Capture the cell that displays the provided text and extract its (x, y) central coordinate. 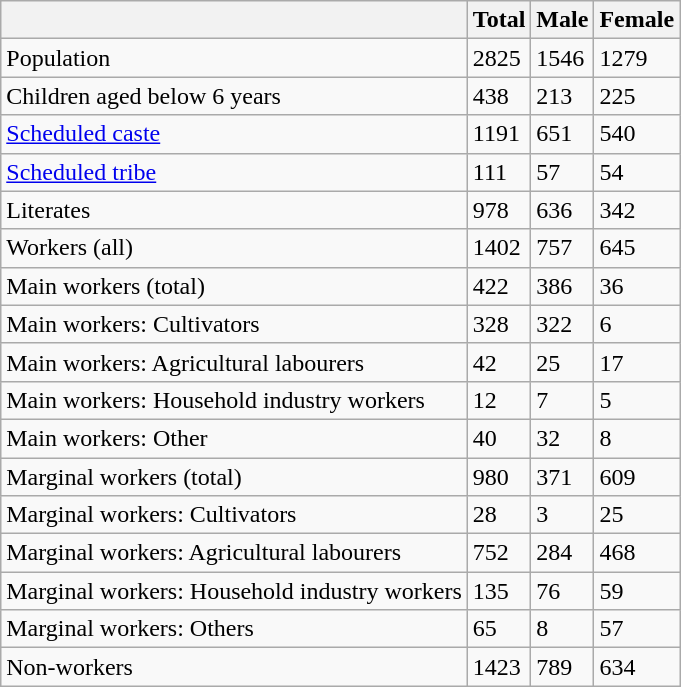
Male (562, 20)
322 (562, 324)
59 (637, 591)
65 (499, 629)
651 (562, 134)
Marginal workers: Others (234, 629)
636 (562, 210)
Main workers: Agricultural labourers (234, 362)
28 (499, 515)
468 (637, 553)
438 (499, 96)
1423 (499, 667)
54 (637, 172)
135 (499, 591)
Marginal workers (total) (234, 477)
17 (637, 362)
342 (637, 210)
980 (499, 477)
752 (499, 553)
Marginal workers: Household industry workers (234, 591)
371 (562, 477)
Literates (234, 210)
Total (499, 20)
540 (637, 134)
111 (499, 172)
Scheduled caste (234, 134)
328 (499, 324)
609 (637, 477)
789 (562, 667)
12 (499, 400)
3 (562, 515)
978 (499, 210)
40 (499, 438)
Marginal workers: Cultivators (234, 515)
5 (637, 400)
6 (637, 324)
Population (234, 58)
Non-workers (234, 667)
2825 (499, 58)
Children aged below 6 years (234, 96)
213 (562, 96)
32 (562, 438)
Female (637, 20)
Main workers: Other (234, 438)
Main workers: Household industry workers (234, 400)
Main workers (total) (234, 286)
225 (637, 96)
422 (499, 286)
645 (637, 248)
7 (562, 400)
Workers (all) (234, 248)
36 (637, 286)
634 (637, 667)
1546 (562, 58)
1279 (637, 58)
76 (562, 591)
1191 (499, 134)
757 (562, 248)
42 (499, 362)
1402 (499, 248)
Main workers: Cultivators (234, 324)
Scheduled tribe (234, 172)
Marginal workers: Agricultural labourers (234, 553)
386 (562, 286)
284 (562, 553)
